Find where the given text appears and provide that cell's center as (X, Y) coordinate. 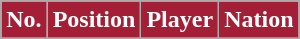
Player (180, 20)
Position (94, 20)
Nation (259, 20)
No. (24, 20)
